Identify which cell holds the provided text, then report its (x, y) central coordinate. 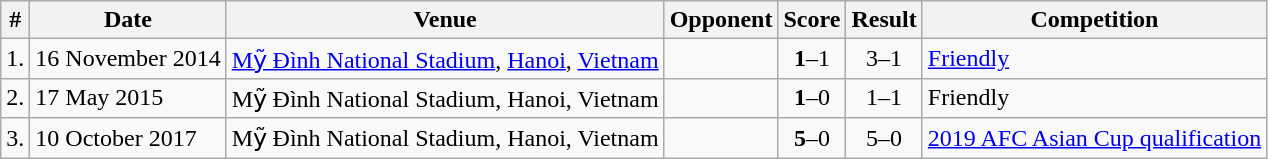
1–0 (812, 98)
Competition (1094, 20)
Score (812, 20)
# (16, 20)
10 October 2017 (128, 138)
Opponent (721, 20)
Result (884, 20)
16 November 2014 (128, 59)
Venue (445, 20)
2. (16, 98)
1. (16, 59)
2019 AFC Asian Cup qualification (1094, 138)
3. (16, 138)
3–1 (884, 59)
17 May 2015 (128, 98)
Date (128, 20)
